Capture the cell that displays the provided text and extract its [x, y] central coordinate. 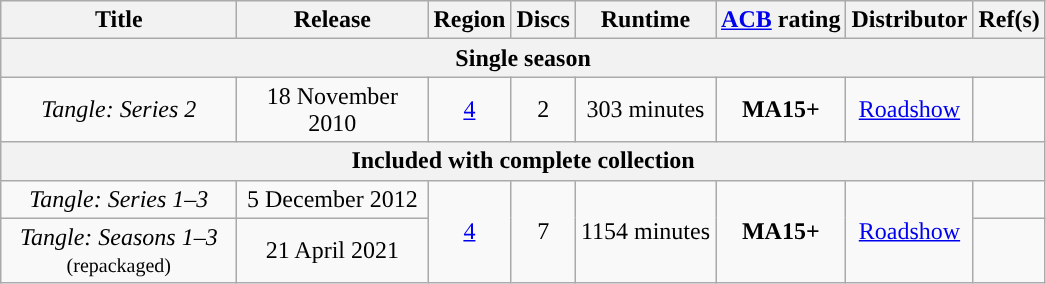
Release [332, 20]
Region [470, 20]
Discs [543, 20]
21 April 2021 [332, 250]
18 November 2010 [332, 110]
Distributor [910, 20]
Included with complete collection [524, 161]
Runtime [645, 20]
1154 minutes [645, 232]
303 minutes [645, 110]
Title [119, 20]
Single season [524, 58]
Ref(s) [1009, 20]
Tangle: Series 1–3 [119, 199]
Tangle: Series 2 [119, 110]
5 December 2012 [332, 199]
ACB rating [781, 20]
Tangle: Seasons 1–3 (repackaged) [119, 250]
7 [543, 232]
2 [543, 110]
